Locate the cell with the specified text and output its (x, y) center coordinate. 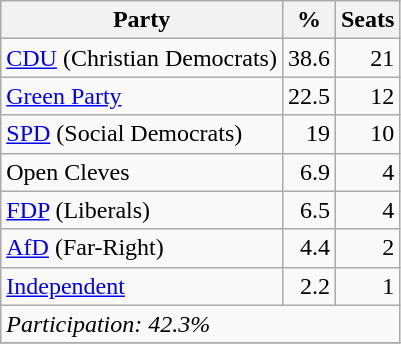
Party (142, 20)
19 (308, 134)
Green Party (142, 96)
FDP (Liberals) (142, 210)
4.4 (308, 248)
1 (367, 286)
SPD (Social Democrats) (142, 134)
38.6 (308, 58)
Seats (367, 20)
Open Cleves (142, 172)
6.5 (308, 210)
21 (367, 58)
6.9 (308, 172)
Participation: 42.3% (200, 324)
12 (367, 96)
10 (367, 134)
AfD (Far-Right) (142, 248)
2 (367, 248)
22.5 (308, 96)
CDU (Christian Democrats) (142, 58)
Independent (142, 286)
% (308, 20)
2.2 (308, 286)
